Find where the given text appears and provide that cell's center as [X, Y] coordinate. 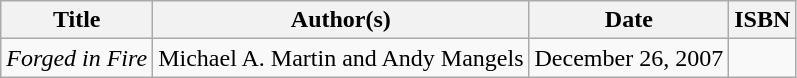
Author(s) [341, 20]
ISBN [762, 20]
December 26, 2007 [629, 58]
Michael A. Martin and Andy Mangels [341, 58]
Title [77, 20]
Date [629, 20]
Forged in Fire [77, 58]
